Return the [x, y] coordinate for the center point of the cell that contains the specified text.  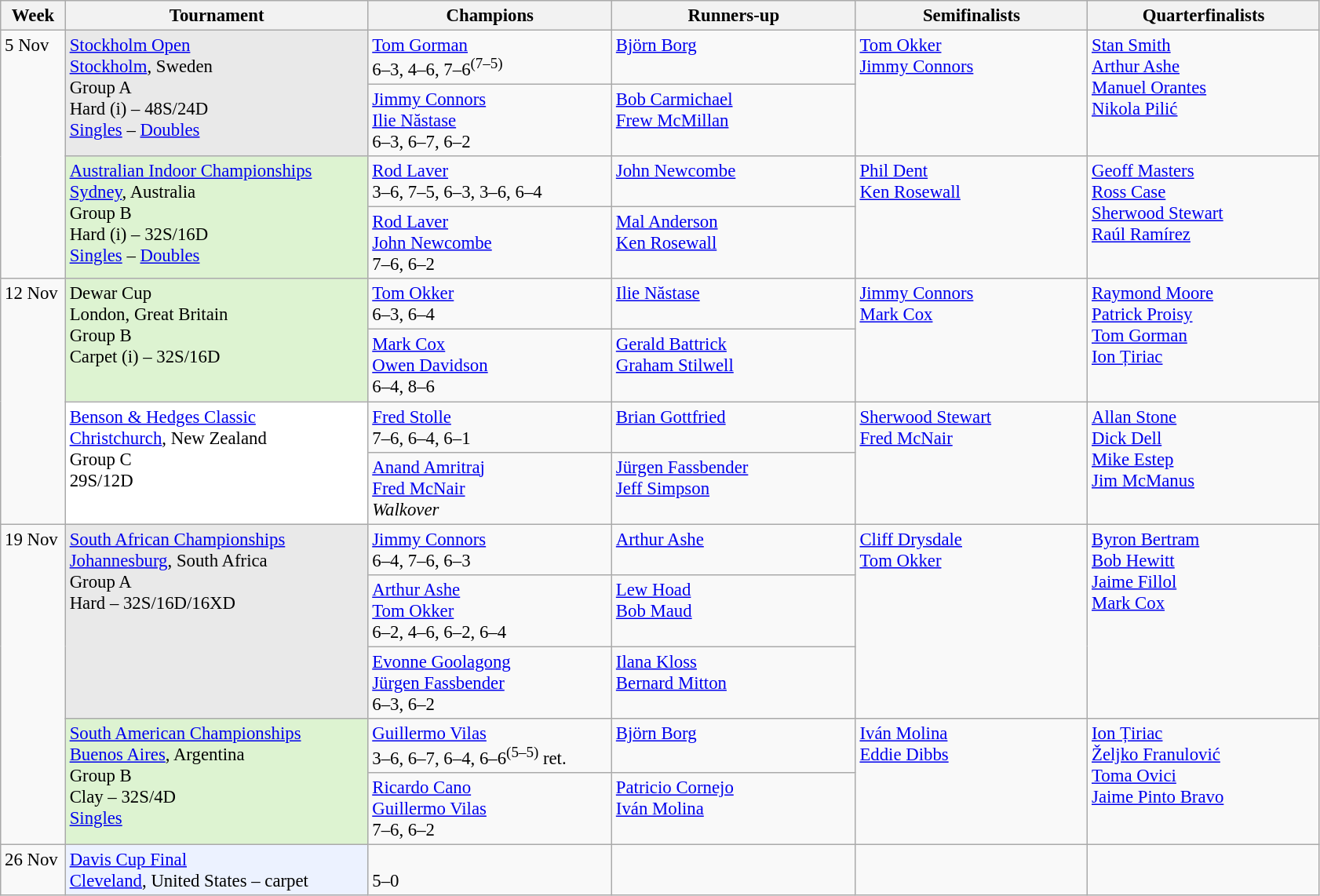
Tournament [217, 16]
19 Nov [33, 684]
Semifinalists [972, 16]
Davis Cup Final Cleveland, United States – carpet [217, 869]
Iván Molina Eddie Dibbs [972, 781]
Phil Dent Ken Rosewall [972, 217]
Mal Anderson Ken Rosewall [735, 243]
Raymond Moore Patrick Proisy Tom Gorman Ion Țiriac [1204, 341]
Tom Okker 6–3, 6–4 [490, 304]
Jimmy Connors 6–4, 7–6, 6–3 [490, 549]
Tom Gorman 6–3, 4–6, 7–6(7–5) [490, 58]
Rod Laver 3–6, 7–5, 6–3, 3–6, 6–4 [490, 182]
Allan Stone Dick Dell Mike Estep Jim McManus [1204, 463]
Ricardo Cano Guillermo Vilas 7–6, 6–2 [490, 809]
Ilie Năstase [735, 304]
Ilana Kloss Bernard Mitton [735, 683]
Week [33, 16]
26 Nov [33, 869]
12 Nov [33, 402]
Ion Țiriac Željko Franulović Toma Ovici Jaime Pinto Bravo [1204, 781]
Runners-up [735, 16]
Evonne Goolagong Jürgen Fassbender 6–3, 6–2 [490, 683]
5 Nov [33, 155]
South African Championships Johannesburg, South Africa Group A Hard – 32S/16D/16XD [217, 621]
South American Championships Buenos Aires, Argentina Group B Clay – 32S/4D Singles [217, 781]
Anand Amritraj Fred McNair Walkover [490, 488]
Brian Gottfried [735, 427]
Cliff Drysdale Tom Okker [972, 621]
Benson & Hedges Classic Christchurch, New Zealand Group C 29S/12D [217, 463]
5–0 [490, 869]
Champions [490, 16]
Mark Cox Owen Davidson 6–4, 8–6 [490, 366]
Stockholm Open Stockholm, Sweden Group A Hard (i) – 48S/24D Singles – Doubles [217, 94]
Lew Hoad Bob Maud [735, 610]
Jimmy Connors Mark Cox [972, 341]
Patricio Cornejo Iván Molina [735, 809]
Arthur Ashe Tom Okker 6–2, 4–6, 6–2, 6–4 [490, 610]
Sherwood Stewart Fred McNair [972, 463]
John Newcombe [735, 182]
Tom Okker Jimmy Connors [972, 94]
Stan Smith Arthur Ashe Manuel Orantes Nikola Pilić [1204, 94]
Arthur Ashe [735, 549]
Byron Bertram Bob Hewitt Jaime Fillol Mark Cox [1204, 621]
Bob Carmichael Frew McMillan [735, 121]
Jimmy Connors Ilie Năstase 6–3, 6–7, 6–2 [490, 121]
Fred Stolle 7–6, 6–4, 6–1 [490, 427]
Jürgen Fassbender Jeff Simpson [735, 488]
Geoff Masters Ross Case Sherwood Stewart Raúl Ramírez [1204, 217]
Dewar Cup London, Great Britain Group B Carpet (i) – 32S/16D [217, 341]
Guillermo Vilas 3–6, 6–7, 6–4, 6–6(5–5) ret. [490, 745]
Rod Laver John Newcombe 7–6, 6–2 [490, 243]
Australian Indoor Championships Sydney, Australia Group B Hard (i) – 32S/16D Singles – Doubles [217, 217]
Quarterfinalists [1204, 16]
Gerald Battrick Graham Stilwell [735, 366]
